Capture the cell that displays the provided text and extract its (X, Y) central coordinate. 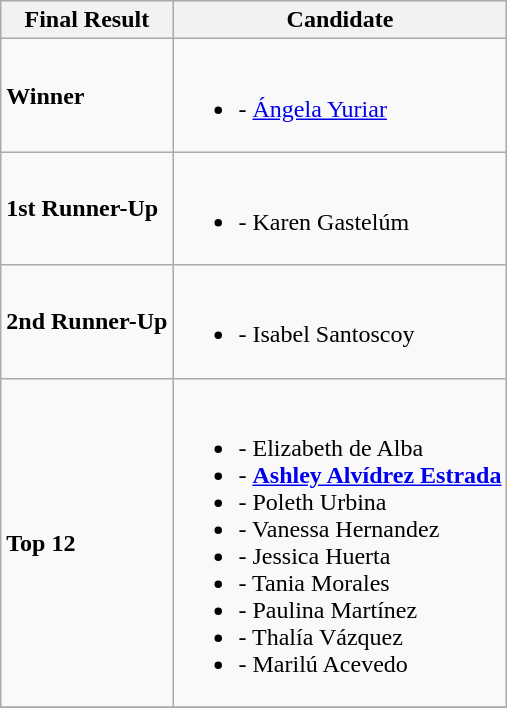
Final Result (87, 20)
Candidate (340, 20)
- Ángela Yuriar (340, 96)
- Karen Gastelúm (340, 208)
Top 12 (87, 542)
Winner (87, 96)
1st Runner-Up (87, 208)
- Isabel Santoscoy (340, 322)
2nd Runner-Up (87, 322)
